Find where the given text appears and provide that cell's center as [x, y] coordinate. 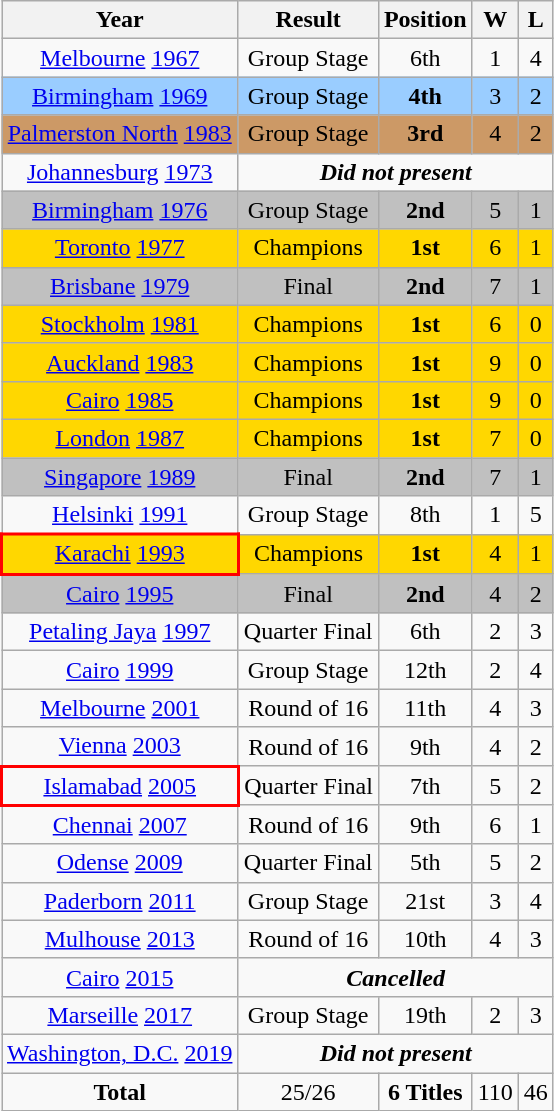
Cairo 1999 [120, 670]
8th [425, 516]
Cancelled [396, 977]
Washington, D.C. 2019 [120, 1053]
Melbourne 1967 [120, 58]
L [536, 20]
Mulhouse 2013 [120, 939]
11th [425, 708]
3rd [425, 134]
Johannesburg 1973 [120, 172]
Singapore 1989 [120, 477]
46 [536, 1091]
Total [120, 1091]
Brisbane 1979 [120, 286]
Islamabad 2005 [120, 786]
Odense 2009 [120, 863]
7th [425, 786]
Stockholm 1981 [120, 324]
21st [425, 901]
Cairo 1985 [120, 400]
Helsinki 1991 [120, 516]
Marseille 2017 [120, 1015]
W [495, 20]
6 Titles [425, 1091]
12th [425, 670]
5th [425, 863]
Chennai 2007 [120, 824]
110 [495, 1091]
Year [120, 20]
Palmerston North 1983 [120, 134]
Cairo 2015 [120, 977]
Petaling Jaya 1997 [120, 632]
Auckland 1983 [120, 362]
Birmingham 1976 [120, 210]
Paderborn 2011 [120, 901]
Cairo 1995 [120, 594]
Result [308, 20]
Birmingham 1969 [120, 96]
Melbourne 2001 [120, 708]
25/26 [308, 1091]
10th [425, 939]
Vienna 2003 [120, 746]
4th [425, 96]
19th [425, 1015]
London 1987 [120, 438]
Toronto 1977 [120, 248]
Karachi 1993 [120, 554]
Position [425, 20]
